Find where the given text appears and provide that cell's center as [x, y] coordinate. 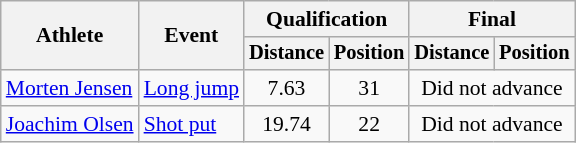
22 [369, 124]
Event [192, 36]
7.63 [286, 88]
Final [492, 19]
Morten Jensen [70, 88]
Long jump [192, 88]
Shot put [192, 124]
31 [369, 88]
Joachim Olsen [70, 124]
Athlete [70, 36]
Qualification [326, 19]
19.74 [286, 124]
